Provide the (X, Y) coordinate of the cell's center where the given text is located.  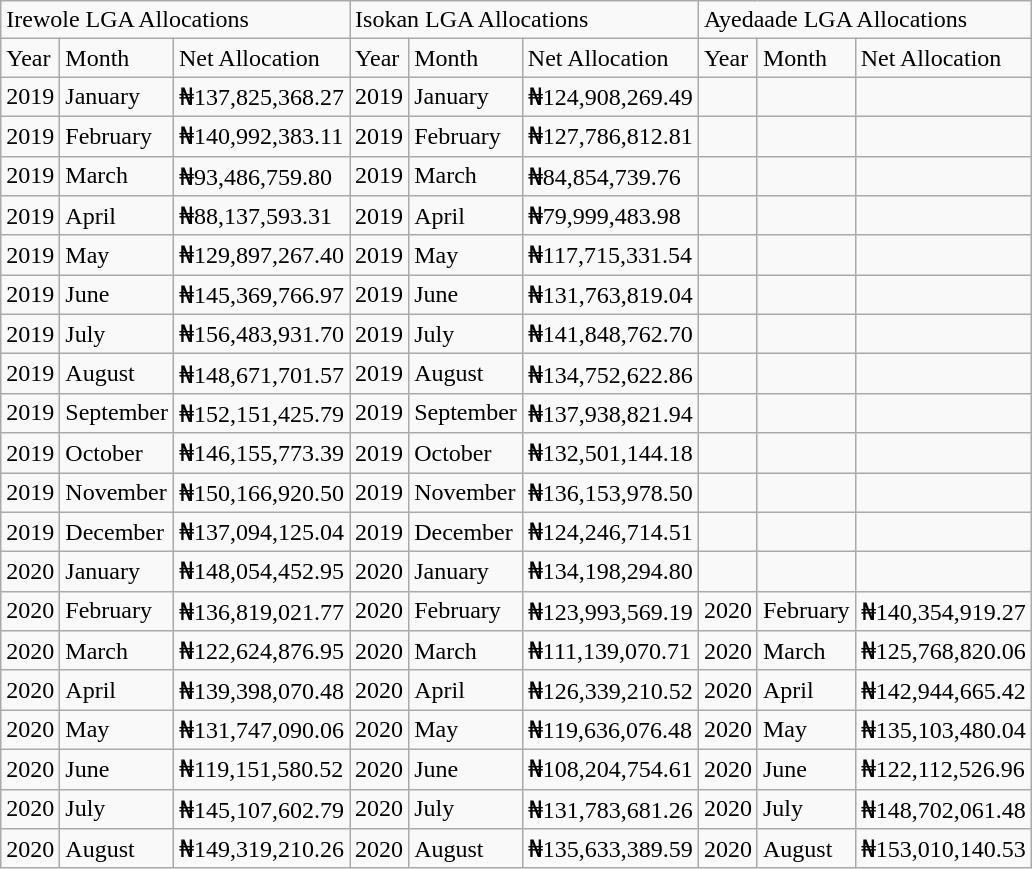
₦88,137,593.31 (262, 216)
₦137,825,368.27 (262, 97)
₦135,103,480.04 (943, 730)
₦150,166,920.50 (262, 492)
₦124,908,269.49 (610, 97)
₦131,783,681.26 (610, 809)
₦79,999,483.98 (610, 216)
₦134,752,622.86 (610, 374)
₦140,992,383.11 (262, 136)
₦137,094,125.04 (262, 532)
₦117,715,331.54 (610, 255)
₦127,786,812.81 (610, 136)
₦146,155,773.39 (262, 453)
₦152,151,425.79 (262, 413)
₦140,354,919.27 (943, 611)
₦148,671,701.57 (262, 374)
₦129,897,267.40 (262, 255)
₦145,369,766.97 (262, 295)
₦153,010,140.53 (943, 849)
₦125,768,820.06 (943, 651)
Irewole LGA Allocations (176, 20)
₦135,633,389.59 (610, 849)
₦93,486,759.80 (262, 176)
₦122,624,876.95 (262, 651)
₦137,938,821.94 (610, 413)
₦119,151,580.52 (262, 769)
₦148,054,452.95 (262, 572)
Isokan LGA Allocations (524, 20)
₦134,198,294.80 (610, 572)
₦136,819,021.77 (262, 611)
Ayedaade LGA Allocations (864, 20)
₦131,763,819.04 (610, 295)
₦139,398,070.48 (262, 690)
₦142,944,665.42 (943, 690)
₦108,204,754.61 (610, 769)
₦132,501,144.18 (610, 453)
₦111,139,070.71 (610, 651)
₦148,702,061.48 (943, 809)
₦124,246,714.51 (610, 532)
₦119,636,076.48 (610, 730)
₦136,153,978.50 (610, 492)
₦122,112,526.96 (943, 769)
₦84,854,739.76 (610, 176)
₦126,339,210.52 (610, 690)
₦123,993,569.19 (610, 611)
₦131,747,090.06 (262, 730)
₦141,848,762.70 (610, 334)
₦149,319,210.26 (262, 849)
₦145,107,602.79 (262, 809)
₦156,483,931.70 (262, 334)
